For the text-containing cell, return its midpoint in [x, y] coordinate format. 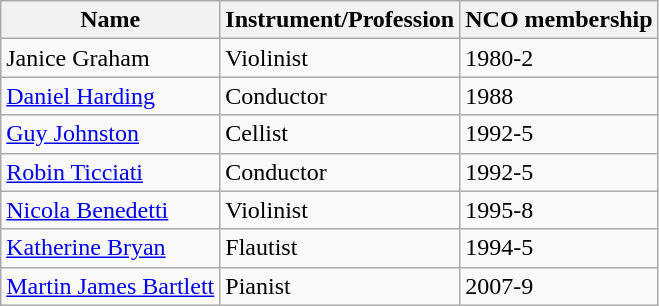
Pianist [340, 286]
Daniel Harding [110, 96]
1980-2 [559, 58]
Guy Johnston [110, 134]
Instrument/Profession [340, 20]
1994-5 [559, 248]
Flautist [340, 248]
Janice Graham [110, 58]
Martin James Bartlett [110, 286]
Cellist [340, 134]
1988 [559, 96]
1995-8 [559, 210]
Katherine Bryan [110, 248]
Name [110, 20]
Nicola Benedetti [110, 210]
2007-9 [559, 286]
Robin Ticciati [110, 172]
NCO membership [559, 20]
